Return (X, Y) of the center of cell containing provided text 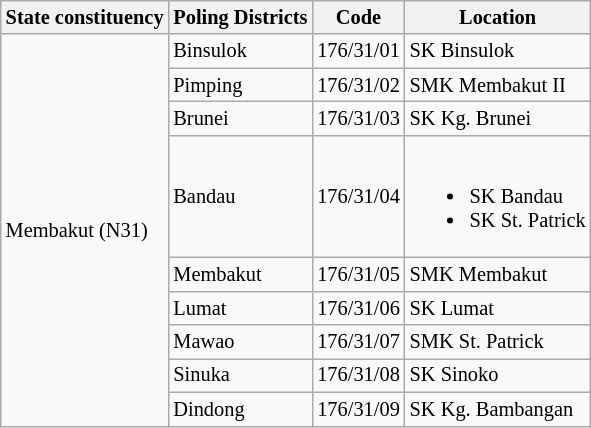
Brunei (240, 118)
Code (358, 17)
176/31/04 (358, 196)
Membakut (240, 274)
SK Sinoko (498, 375)
176/31/01 (358, 51)
Location (498, 17)
SK Binsulok (498, 51)
176/31/07 (358, 342)
176/31/02 (358, 85)
Binsulok (240, 51)
176/31/05 (358, 274)
Lumat (240, 308)
SK Lumat (498, 308)
Pimping (240, 85)
176/31/03 (358, 118)
176/31/06 (358, 308)
SMK Membakut II (498, 85)
State constituency (85, 17)
SMK St. Patrick (498, 342)
Dindong (240, 409)
SMK Membakut (498, 274)
Mawao (240, 342)
176/31/08 (358, 375)
SK Kg. Bambangan (498, 409)
176/31/09 (358, 409)
Poling Districts (240, 17)
Sinuka (240, 375)
Membakut (N31) (85, 230)
Bandau (240, 196)
SK Kg. Brunei (498, 118)
SK BandauSK St. Patrick (498, 196)
